Detect which cell encompasses the target text, then output its [x, y] center coordinate. 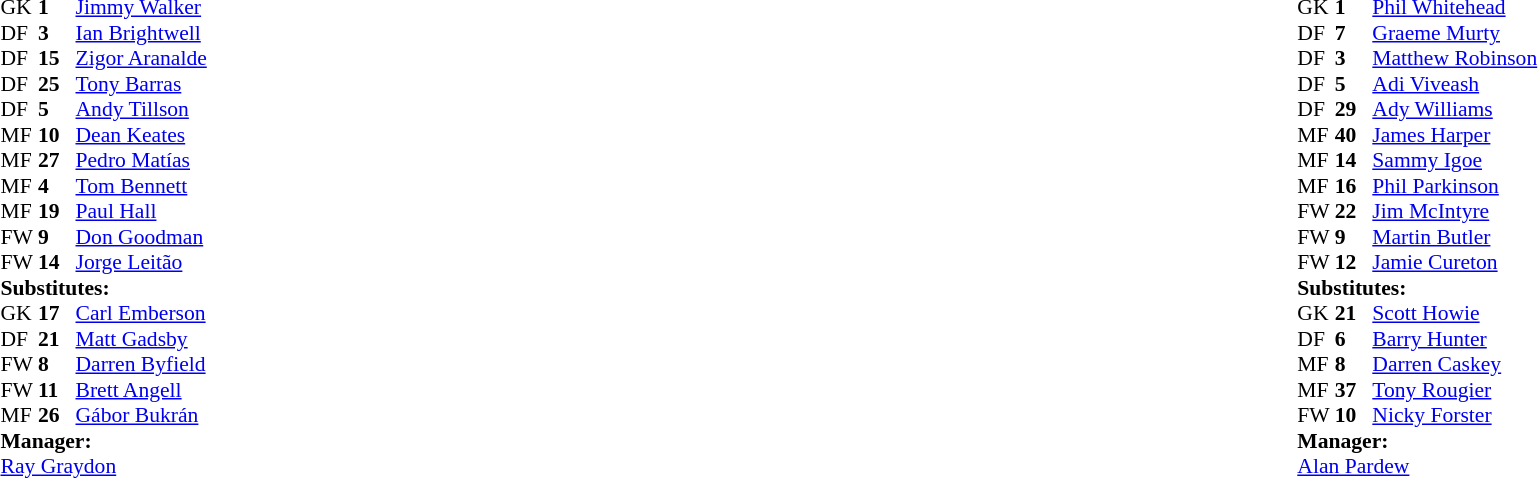
Gábor Bukrán [142, 415]
Scott Howie [1454, 313]
Pedro Matías [142, 161]
Tom Bennett [142, 186]
25 [57, 84]
Ian Brightwell [142, 33]
Andy Tillson [142, 109]
15 [57, 59]
22 [1354, 211]
Barry Hunter [1454, 339]
Don Goodman [142, 237]
Darren Caskey [1454, 365]
Brett Angell [142, 390]
Jamie Cureton [1454, 263]
40 [1354, 135]
Jorge Leitão [142, 263]
James Harper [1454, 135]
Matthew Robinson [1454, 59]
Paul Hall [142, 211]
Jim McIntyre [1454, 211]
12 [1354, 263]
Ady Williams [1454, 109]
Graeme Murty [1454, 33]
Zigor Aranalde [142, 59]
4 [57, 186]
16 [1354, 186]
19 [57, 211]
17 [57, 313]
Matt Gadsby [142, 339]
26 [57, 415]
29 [1354, 109]
Tony Rougier [1454, 390]
7 [1354, 33]
Tony Barras [142, 84]
Martin Butler [1454, 237]
Dean Keates [142, 135]
Sammy Igoe [1454, 161]
Adi Viveash [1454, 84]
Nicky Forster [1454, 415]
Phil Parkinson [1454, 186]
37 [1354, 390]
11 [57, 390]
6 [1354, 339]
Carl Emberson [142, 313]
Darren Byfield [142, 365]
27 [57, 161]
